Detect which cell encompasses the target text, then output its [x, y] center coordinate. 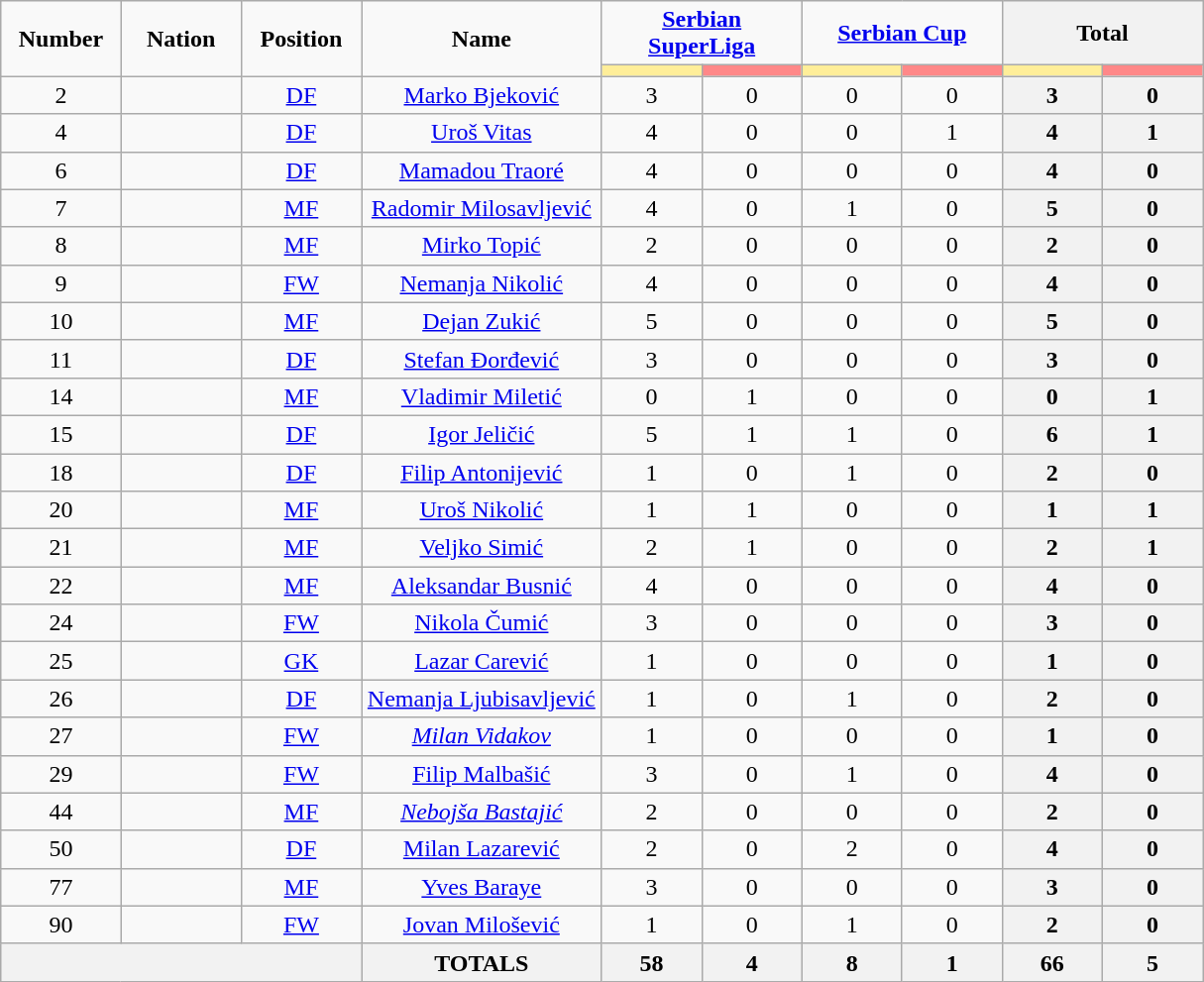
Yves Baraye [482, 887]
Uroš Nikolić [482, 510]
GK [301, 661]
Jovan Milošević [482, 925]
Mamadou Traoré [482, 170]
Aleksandar Busnić [482, 586]
58 [652, 962]
Mirko Topić [482, 246]
Name [482, 39]
Marko Bjeković [482, 95]
Milan Lazarević [482, 849]
27 [61, 736]
Radomir Milosavljević [482, 208]
10 [61, 321]
Nation [180, 39]
Vladimir Miletić [482, 396]
14 [61, 396]
Number [61, 39]
Igor Jeličić [482, 434]
Nemanja Nikolić [482, 283]
Milan Vidakov [482, 736]
Stefan Đorđević [482, 359]
50 [61, 849]
Nikola Čumić [482, 623]
Veljko Simić [482, 548]
25 [61, 661]
20 [61, 510]
22 [61, 586]
66 [1052, 962]
Total [1102, 34]
21 [61, 548]
26 [61, 699]
77 [61, 887]
Nemanja Ljubisavljević [482, 699]
Serbian SuperLiga [702, 34]
TOTALS [482, 962]
Filip Antonijević [482, 473]
Position [301, 39]
Lazar Carević [482, 661]
Serbian Cup [902, 34]
Filip Malbašić [482, 774]
29 [61, 774]
Nebojša Bastajić [482, 812]
Dejan Zukić [482, 321]
18 [61, 473]
9 [61, 283]
7 [61, 208]
Uroš Vitas [482, 133]
24 [61, 623]
90 [61, 925]
44 [61, 812]
15 [61, 434]
11 [61, 359]
